From the cell containing the given text, extract its center point as (X, Y) coordinate. 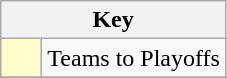
Key (114, 20)
Teams to Playoffs (134, 58)
